Detect which cell encompasses the target text, then output its [X, Y] center coordinate. 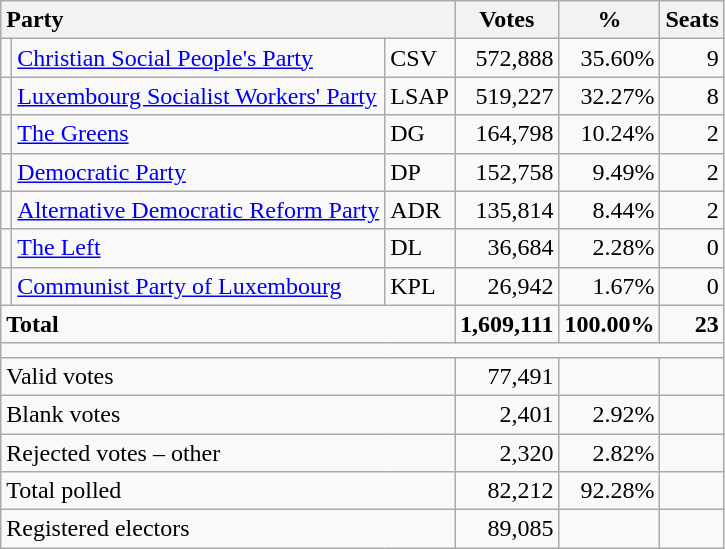
CSV [420, 58]
The Left [198, 248]
2.92% [610, 414]
Total polled [228, 491]
DG [420, 134]
LSAP [420, 96]
Communist Party of Luxembourg [198, 286]
164,798 [506, 134]
Votes [506, 20]
8 [692, 96]
The Greens [198, 134]
152,758 [506, 172]
2,401 [506, 414]
Christian Social People's Party [198, 58]
Alternative Democratic Reform Party [198, 210]
35.60% [610, 58]
135,814 [506, 210]
23 [692, 324]
10.24% [610, 134]
ADR [420, 210]
2.28% [610, 248]
DP [420, 172]
519,227 [506, 96]
9.49% [610, 172]
% [610, 20]
92.28% [610, 491]
Seats [692, 20]
Total [228, 324]
89,085 [506, 529]
36,684 [506, 248]
572,888 [506, 58]
8.44% [610, 210]
1,609,111 [506, 324]
9 [692, 58]
Blank votes [228, 414]
DL [420, 248]
Rejected votes – other [228, 453]
77,491 [506, 376]
26,942 [506, 286]
100.00% [610, 324]
KPL [420, 286]
32.27% [610, 96]
2,320 [506, 453]
Democratic Party [198, 172]
Luxembourg Socialist Workers' Party [198, 96]
1.67% [610, 286]
Valid votes [228, 376]
Registered electors [228, 529]
2.82% [610, 453]
Party [228, 20]
82,212 [506, 491]
